For the text-containing cell, return its midpoint in [x, y] coordinate format. 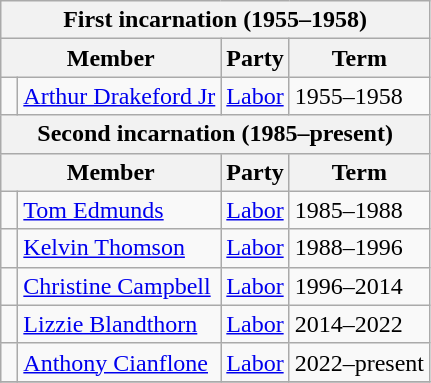
1988–1996 [359, 248]
Second incarnation (1985–present) [216, 134]
Kelvin Thomson [120, 248]
Arthur Drakeford Jr [120, 96]
Anthony Cianflone [120, 362]
First incarnation (1955–1958) [216, 20]
2014–2022 [359, 324]
1985–1988 [359, 210]
Christine Campbell [120, 286]
1996–2014 [359, 286]
Lizzie Blandthorn [120, 324]
2022–present [359, 362]
Tom Edmunds [120, 210]
1955–1958 [359, 96]
